Locate the cell with the specified text and output its [X, Y] center coordinate. 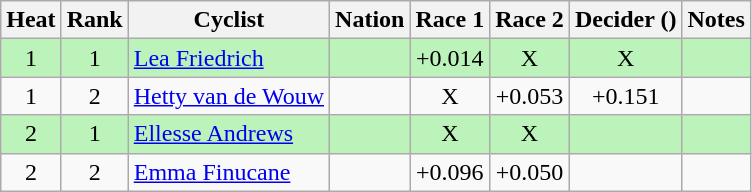
Emma Finucane [228, 172]
Hetty van de Wouw [228, 96]
+0.096 [450, 172]
Ellesse Andrews [228, 134]
Cyclist [228, 20]
Race 1 [450, 20]
+0.053 [530, 96]
Notes [716, 20]
Lea Friedrich [228, 58]
Decider () [626, 20]
+0.151 [626, 96]
Heat [31, 20]
Race 2 [530, 20]
+0.014 [450, 58]
Rank [94, 20]
+0.050 [530, 172]
Nation [370, 20]
